From the cell containing the given text, extract its center point as (x, y) coordinate. 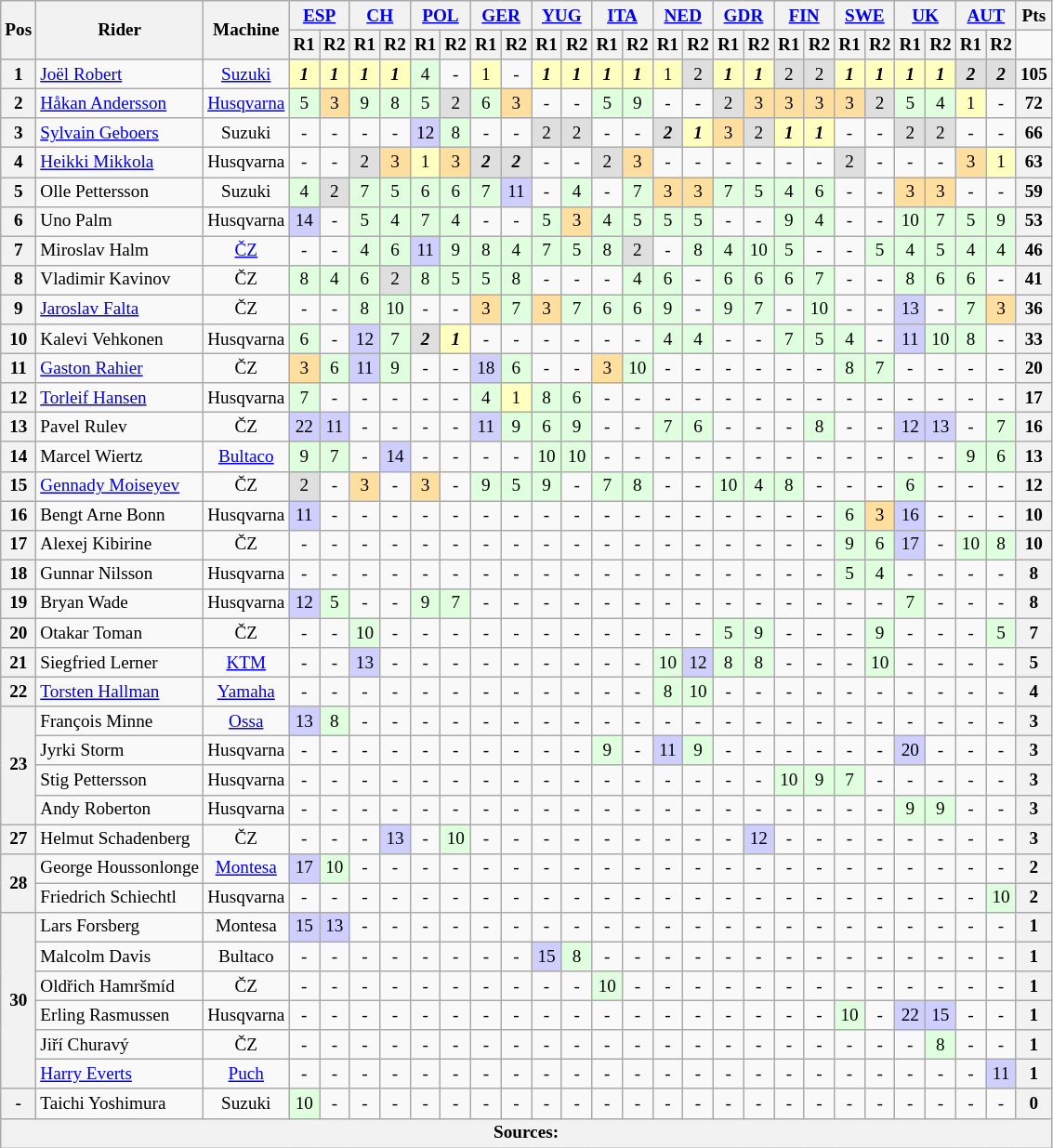
Oldřich Hamršmíd (120, 986)
Heikki Mikkola (120, 163)
66 (1033, 133)
Torleif Hansen (120, 398)
Malcolm Davis (120, 957)
Marcel Wiertz (120, 456)
Alexej Kibirine (120, 545)
105 (1033, 74)
Helmut Schadenberg (120, 838)
Ossa (246, 721)
0 (1033, 1103)
Lars Forsberg (120, 927)
UK (926, 16)
George Houssonlonge (120, 868)
Puch (246, 1075)
28 (19, 883)
59 (1033, 191)
Jyrki Storm (120, 751)
19 (19, 603)
46 (1033, 251)
23 (19, 766)
FIN (805, 16)
Vladimir Kavinov (120, 280)
Andy Roberton (120, 810)
Olle Pettersson (120, 191)
Friedrich Schiechtl (120, 898)
36 (1033, 310)
Håkan Andersson (120, 103)
Machine (246, 30)
Stig Pettersson (120, 780)
Kalevi Vehkonen (120, 339)
41 (1033, 280)
Siegfried Lerner (120, 663)
Bryan Wade (120, 603)
Joël Robert (120, 74)
Pts (1033, 16)
33 (1033, 339)
30 (19, 1000)
27 (19, 838)
Sources: (526, 1133)
ESP (320, 16)
Harry Everts (120, 1075)
53 (1033, 221)
GER (502, 16)
Taichi Yoshimura (120, 1103)
GDR (744, 16)
Gunnar Nilsson (120, 574)
Jaroslav Falta (120, 310)
CH (379, 16)
Miroslav Halm (120, 251)
Jiří Churavý (120, 1045)
21 (19, 663)
AUT (985, 16)
72 (1033, 103)
63 (1033, 163)
ITA (623, 16)
Rider (120, 30)
Erling Rasmussen (120, 1015)
POL (441, 16)
Torsten Hallman (120, 692)
François Minne (120, 721)
KTM (246, 663)
Otakar Toman (120, 633)
NED (682, 16)
Pavel Rulev (120, 428)
Uno Palm (120, 221)
Sylvain Geboers (120, 133)
Bengt Arne Bonn (120, 515)
Pos (19, 30)
SWE (864, 16)
Yamaha (246, 692)
Gennady Moiseyev (120, 486)
YUG (561, 16)
Gaston Rahier (120, 368)
